Find where the given text appears and provide that cell's center as [x, y] coordinate. 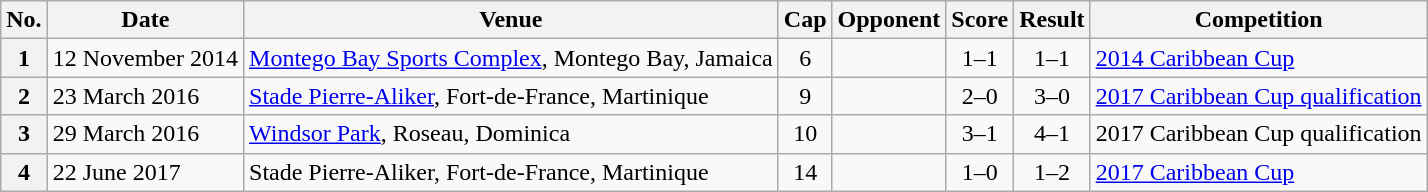
3 [24, 134]
1 [24, 58]
Montego Bay Sports Complex, Montego Bay, Jamaica [512, 58]
4–1 [1052, 134]
Venue [512, 20]
Date [145, 20]
9 [805, 96]
Competition [1258, 20]
Windsor Park, Roseau, Dominica [512, 134]
1–0 [980, 172]
1–2 [1052, 172]
Score [980, 20]
29 March 2016 [145, 134]
23 March 2016 [145, 96]
12 November 2014 [145, 58]
3–0 [1052, 96]
2–0 [980, 96]
Result [1052, 20]
6 [805, 58]
4 [24, 172]
No. [24, 20]
14 [805, 172]
Cap [805, 20]
2017 Caribbean Cup [1258, 172]
3–1 [980, 134]
10 [805, 134]
2 [24, 96]
22 June 2017 [145, 172]
2014 Caribbean Cup [1258, 58]
Opponent [889, 20]
